Scan for the cell matching the given text and deliver its [X, Y] coordinate at center. 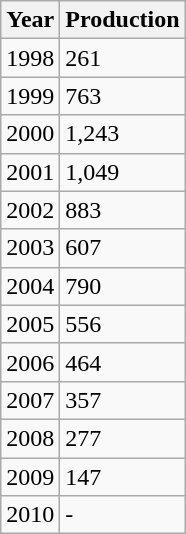
464 [122, 362]
2000 [30, 134]
277 [122, 438]
147 [122, 477]
556 [122, 324]
2004 [30, 286]
2003 [30, 248]
2010 [30, 515]
1,049 [122, 172]
2009 [30, 477]
790 [122, 286]
Production [122, 20]
2006 [30, 362]
2001 [30, 172]
2002 [30, 210]
1998 [30, 58]
261 [122, 58]
763 [122, 96]
1999 [30, 96]
Year [30, 20]
883 [122, 210]
2008 [30, 438]
607 [122, 248]
1,243 [122, 134]
357 [122, 400]
2007 [30, 400]
- [122, 515]
2005 [30, 324]
